Pinpoint the cell where the given text exists, returning its [x, y] midpoint coordinate. 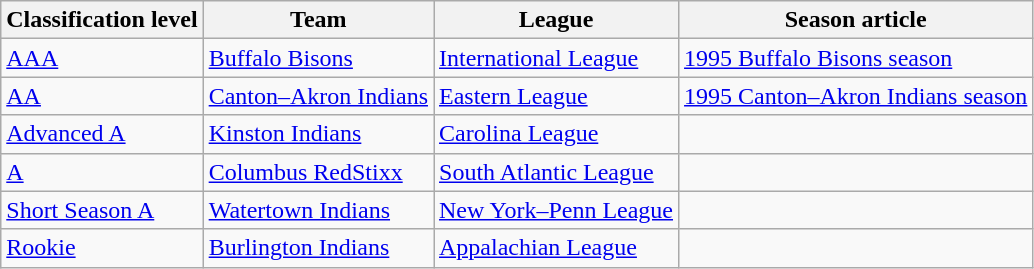
1995 Canton–Akron Indians season [856, 96]
AA [102, 96]
Season article [856, 20]
International League [556, 58]
Burlington Indians [318, 248]
1995 Buffalo Bisons season [856, 58]
Canton–Akron Indians [318, 96]
Buffalo Bisons [318, 58]
Classification level [102, 20]
Eastern League [556, 96]
Team [318, 20]
Carolina League [556, 134]
Rookie [102, 248]
Columbus RedStixx [318, 172]
Watertown Indians [318, 210]
Advanced A [102, 134]
AAA [102, 58]
South Atlantic League [556, 172]
Short Season A [102, 210]
Appalachian League [556, 248]
Kinston Indians [318, 134]
A [102, 172]
League [556, 20]
New York–Penn League [556, 210]
